Output the [X, Y] coordinate of the center of the cell containing the given text.  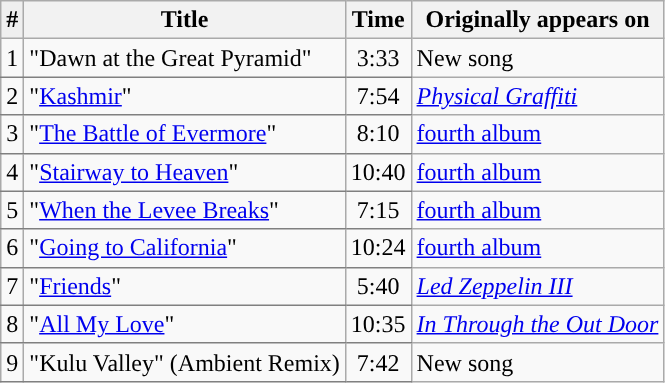
1 [12, 58]
"All My Love" [185, 324]
10:24 [378, 248]
Time [378, 20]
7 [12, 286]
3 [12, 134]
# [12, 20]
4 [12, 172]
In Through the Out Door [538, 324]
"Dawn at the Great Pyramid" [185, 58]
8 [12, 324]
"Kashmir" [185, 96]
Title [185, 20]
"Going to California" [185, 248]
6 [12, 248]
10:40 [378, 172]
2 [12, 96]
"When the Levee Breaks" [185, 210]
Physical Graffiti [538, 96]
"Friends" [185, 286]
9 [12, 362]
10:35 [378, 324]
7:42 [378, 362]
"Stairway to Heaven" [185, 172]
5:40 [378, 286]
8:10 [378, 134]
7:54 [378, 96]
"The Battle of Evermore" [185, 134]
"Kulu Valley" (Ambient Remix) [185, 362]
5 [12, 210]
Led Zeppelin III [538, 286]
3:33 [378, 58]
7:15 [378, 210]
Originally appears on [538, 20]
